Identify which cell holds the provided text, then report its [x, y] central coordinate. 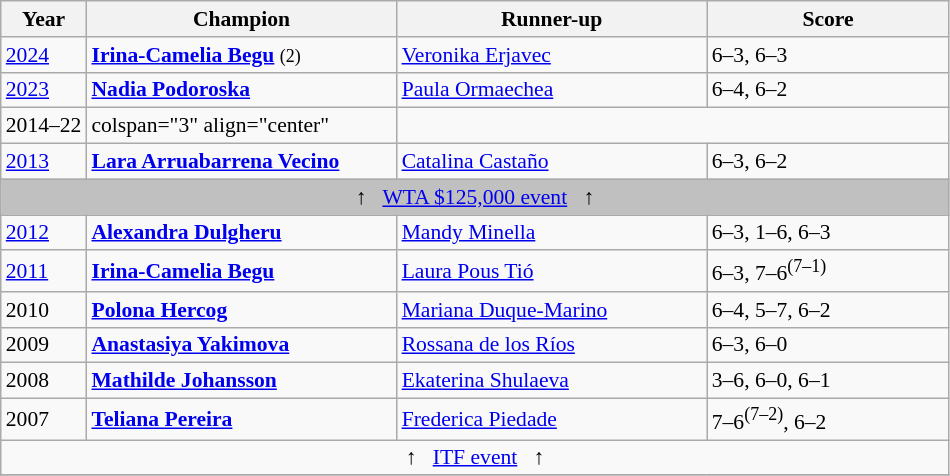
Mandy Minella [552, 233]
Lara Arruabarrena Vecino [241, 162]
Mathilde Johansson [241, 381]
Catalina Castaño [552, 162]
↑ WTA $125,000 event ↑ [476, 197]
2014–22 [44, 126]
Ekaterina Shulaeva [552, 381]
Anastasiya Yakimova [241, 345]
2011 [44, 272]
2023 [44, 90]
Alexandra Dulgheru [241, 233]
Score [828, 19]
6–3, 1–6, 6–3 [828, 233]
Runner-up [552, 19]
Year [44, 19]
6–4, 6–2 [828, 90]
Irina-Camelia Begu (2) [241, 55]
Frederica Piedade [552, 420]
2012 [44, 233]
6–3, 6–0 [828, 345]
Mariana Duque-Marino [552, 310]
6–3, 7–6(7–1) [828, 272]
Champion [241, 19]
6–3, 6–2 [828, 162]
7–6(7–2), 6–2 [828, 420]
Laura Pous Tió [552, 272]
Irina-Camelia Begu [241, 272]
Polona Hercog [241, 310]
↑ ITF event ↑ [476, 458]
Veronika Erjavec [552, 55]
6–4, 5–7, 6–2 [828, 310]
Paula Ormaechea [552, 90]
colspan="3" align="center" [241, 126]
2009 [44, 345]
2024 [44, 55]
6–3, 6–3 [828, 55]
2007 [44, 420]
Teliana Pereira [241, 420]
Rossana de los Ríos [552, 345]
2010 [44, 310]
2013 [44, 162]
Nadia Podoroska [241, 90]
2008 [44, 381]
3–6, 6–0, 6–1 [828, 381]
